Determine the [x, y] coordinate at the center of the cell enclosing the given text.  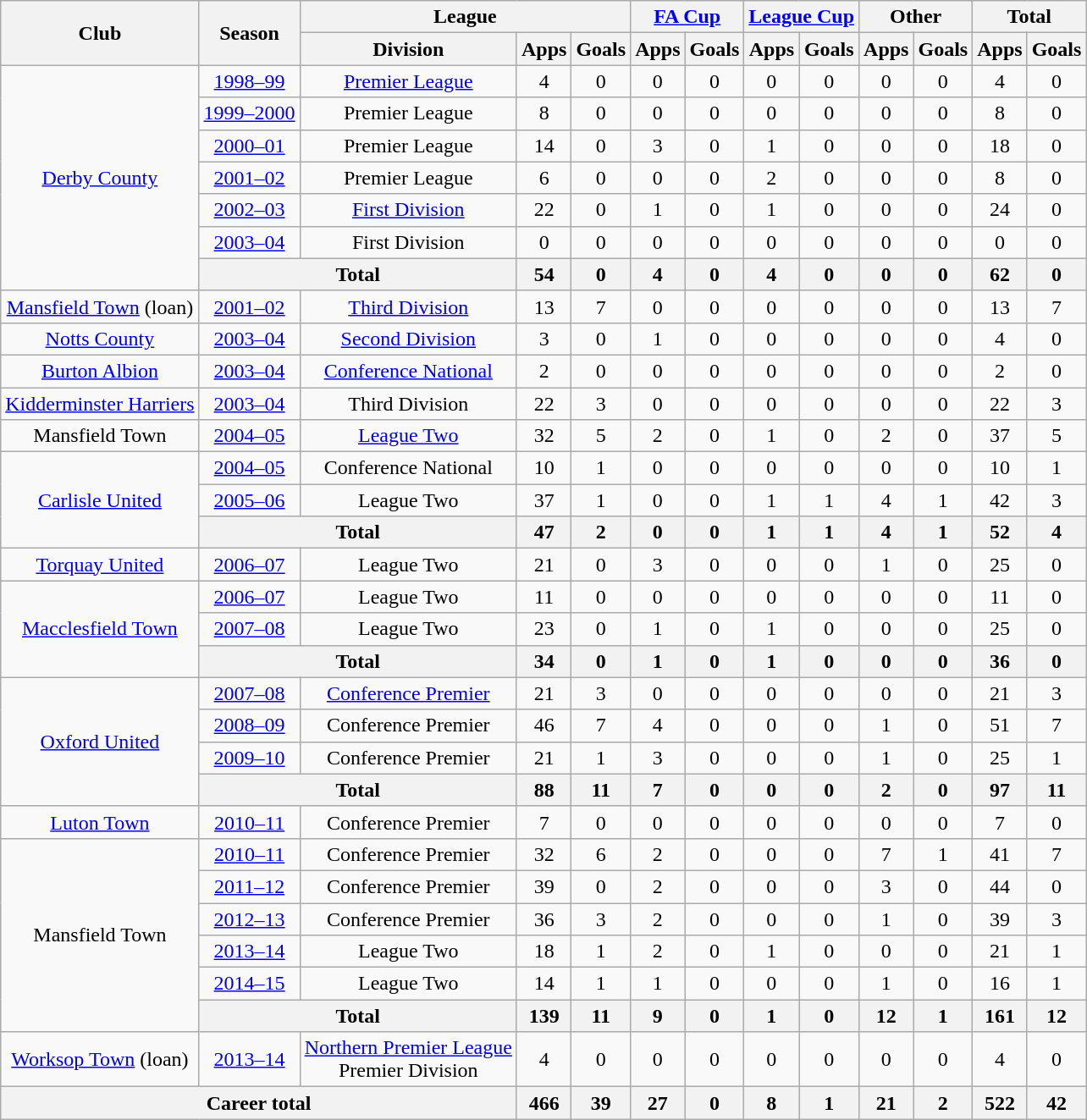
54 [543, 274]
Macclesfield Town [100, 629]
46 [543, 726]
9 [658, 1016]
27 [658, 1103]
16 [1000, 984]
2008–09 [249, 726]
88 [543, 790]
2009–10 [249, 758]
Carlisle United [100, 500]
Division [408, 49]
466 [543, 1103]
51 [1000, 726]
62 [1000, 274]
2000–01 [249, 146]
44 [1000, 886]
34 [543, 661]
Career total [259, 1103]
2002–03 [249, 210]
Torquay United [100, 565]
League Cup [802, 17]
161 [1000, 1016]
Second Division [408, 339]
2011–12 [249, 886]
2014–15 [249, 984]
Derby County [100, 178]
Oxford United [100, 742]
Northern Premier LeaguePremier Division [408, 1060]
Burton Albion [100, 371]
522 [1000, 1103]
41 [1000, 854]
Mansfield Town (loan) [100, 306]
Other [916, 17]
Club [100, 33]
52 [1000, 532]
Worksop Town (loan) [100, 1060]
Season [249, 33]
1999–2000 [249, 113]
Notts County [100, 339]
1998–99 [249, 81]
2012–13 [249, 919]
League [465, 17]
97 [1000, 790]
2005–06 [249, 500]
23 [543, 629]
FA Cup [687, 17]
47 [543, 532]
24 [1000, 210]
139 [543, 1016]
Kidderminster Harriers [100, 404]
Luton Town [100, 822]
